Provide the [X, Y] coordinate of the cell's center where the given text is located.  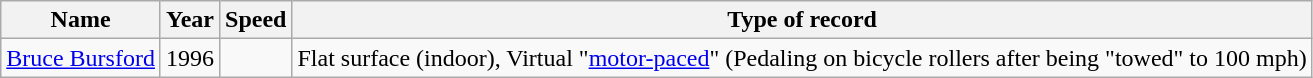
Year [190, 20]
Type of record [802, 20]
Name [81, 20]
1996 [190, 58]
Flat surface (indoor), Virtual "motor-paced" (Pedaling on bicycle rollers after being "towed" to 100 mph) [802, 58]
Speed [256, 20]
Bruce Bursford [81, 58]
